Extract the (X, Y) coordinate from the center of the cell holding the provided text.  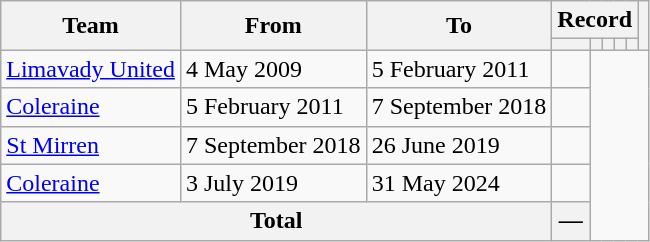
From (273, 26)
4 May 2009 (273, 69)
Total (276, 221)
3 July 2019 (273, 183)
26 June 2019 (459, 145)
To (459, 26)
Team (91, 26)
— (571, 221)
Limavady United (91, 69)
St Mirren (91, 145)
31 May 2024 (459, 183)
Record (595, 20)
